Capture the cell that displays the provided text and extract its [x, y] central coordinate. 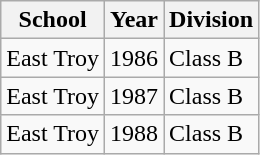
1986 [134, 58]
Division [212, 20]
School [53, 20]
1987 [134, 96]
1988 [134, 134]
Year [134, 20]
